Scan for the cell matching the given text and deliver its [x, y] coordinate at center. 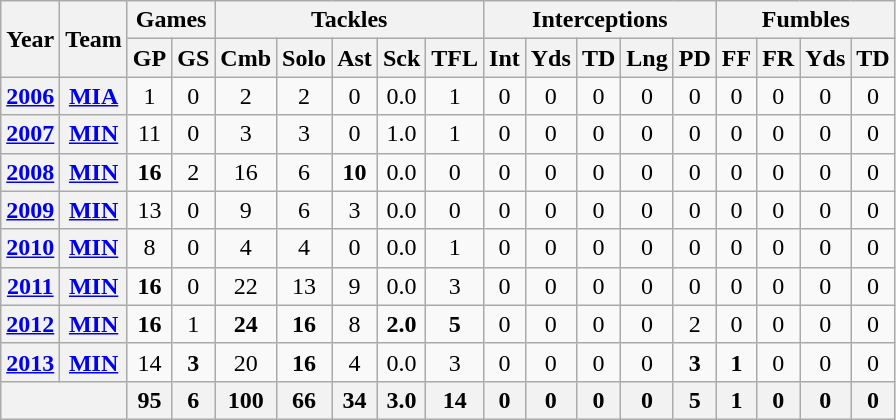
10 [355, 172]
Ast [355, 58]
22 [246, 286]
FR [778, 58]
Fumbles [806, 20]
2009 [30, 210]
2013 [30, 362]
Lng [647, 58]
3.0 [401, 400]
2011 [30, 286]
Cmb [246, 58]
2.0 [401, 324]
1.0 [401, 134]
100 [246, 400]
Solo [304, 58]
Sck [401, 58]
Year [30, 39]
34 [355, 400]
Interceptions [600, 20]
Int [505, 58]
PD [694, 58]
95 [149, 400]
2006 [30, 96]
2010 [30, 248]
66 [304, 400]
24 [246, 324]
Games [170, 20]
2012 [30, 324]
20 [246, 362]
11 [149, 134]
GS [194, 58]
2007 [30, 134]
GP [149, 58]
Tackles [350, 20]
Team [94, 39]
MIA [94, 96]
FF [736, 58]
TFL [455, 58]
2008 [30, 172]
